Return (X, Y) of the center of cell containing provided text 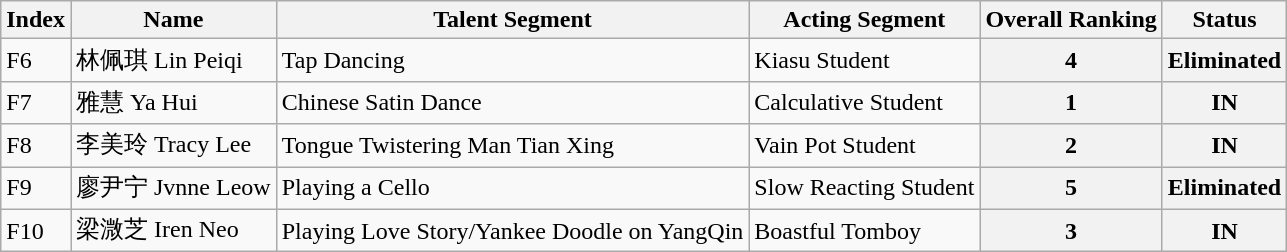
3 (1071, 230)
雅慧 Ya Hui (173, 102)
Playing Love Story/Yankee Doodle on YangQin (512, 230)
Playing a Cello (512, 188)
Kiasu Student (864, 60)
Vain Pot Student (864, 146)
Tongue Twistering Man Tian Xing (512, 146)
Status (1224, 20)
2 (1071, 146)
5 (1071, 188)
廖尹宁 Jvnne Leow (173, 188)
F8 (36, 146)
1 (1071, 102)
林佩琪 Lin Peiqi (173, 60)
李美玲 Tracy Lee (173, 146)
梁溦芝 Iren Neo (173, 230)
F10 (36, 230)
Overall Ranking (1071, 20)
Index (36, 20)
Acting Segment (864, 20)
Name (173, 20)
F6 (36, 60)
Slow Reacting Student (864, 188)
4 (1071, 60)
Talent Segment (512, 20)
Chinese Satin Dance (512, 102)
Tap Dancing (512, 60)
Calculative Student (864, 102)
F9 (36, 188)
F7 (36, 102)
Boastful Tomboy (864, 230)
